For the text-containing cell, return its midpoint in (x, y) coordinate format. 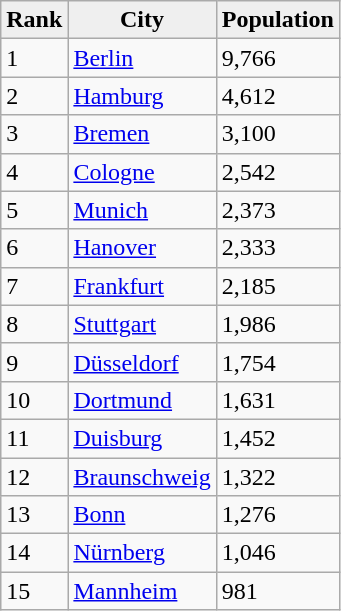
Duisburg (142, 438)
14 (34, 553)
2,333 (278, 248)
15 (34, 591)
Nürnberg (142, 553)
Düsseldorf (142, 362)
City (142, 20)
981 (278, 591)
11 (34, 438)
1,322 (278, 477)
1 (34, 58)
Frankfurt (142, 286)
9,766 (278, 58)
4 (34, 172)
12 (34, 477)
2,542 (278, 172)
Braunschweig (142, 477)
10 (34, 400)
2,373 (278, 210)
Bremen (142, 134)
Stuttgart (142, 324)
4,612 (278, 96)
1,631 (278, 400)
1,986 (278, 324)
3 (34, 134)
Munich (142, 210)
Population (278, 20)
Mannheim (142, 591)
Dortmund (142, 400)
1,046 (278, 553)
2,185 (278, 286)
1,276 (278, 515)
1,754 (278, 362)
7 (34, 286)
Hanover (142, 248)
Hamburg (142, 96)
13 (34, 515)
Cologne (142, 172)
8 (34, 324)
Berlin (142, 58)
5 (34, 210)
1,452 (278, 438)
9 (34, 362)
3,100 (278, 134)
Rank (34, 20)
6 (34, 248)
Bonn (142, 515)
2 (34, 96)
